Detect which cell encompasses the target text, then output its (x, y) center coordinate. 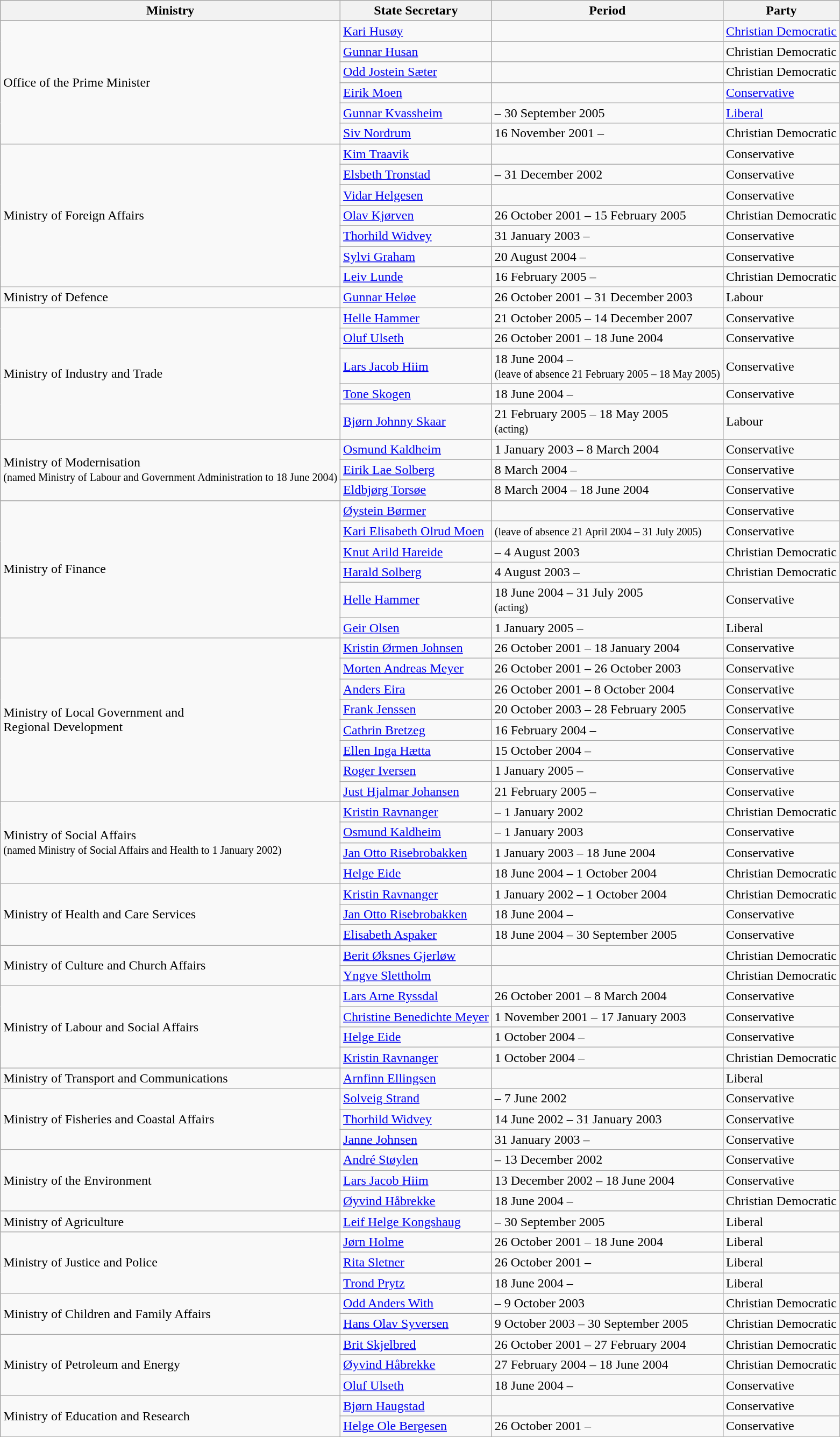
– 1 January 2002 (607, 812)
1 January 2003 – 18 June 2004 (607, 853)
Hans Olav Syversen (416, 1324)
Olav Kjørven (416, 215)
Siv Nordrum (416, 133)
9 October 2003 – 30 September 2005 (607, 1324)
1 January 2002 – 1 October 2004 (607, 894)
27 February 2004 – 18 June 2004 (607, 1365)
Odd Jostein Sæter (416, 72)
20 October 2003 – 28 February 2005 (607, 710)
Gunnar Kvassheim (416, 113)
Berit Øksnes Gjerløw (416, 955)
4 August 2003 – (607, 572)
Ministry of Agriculture (170, 1221)
26 October 2001 – 26 October 2003 (607, 669)
18 June 2004 – (leave of absence 21 February 2005 – 18 May 2005) (607, 366)
Sylvi Graham (416, 257)
21 February 2005 – 18 May 2005(acting) (607, 422)
Rita Sletner (416, 1262)
Odd Anders With (416, 1304)
Ministry of the Environment (170, 1180)
26 October 2001 – 8 March 2004 (607, 996)
Just Hjalmar Johansen (416, 791)
Arnfinn Ellingsen (416, 1078)
Yngve Slettholm (416, 976)
Ministry of Modernisation(named Ministry of Labour and Government Administration to 18 June 2004) (170, 470)
Harald Solberg (416, 572)
Ministry of Culture and Church Affairs (170, 965)
Kari Elisabeth Olrud Moen (416, 531)
Roger Iversen (416, 771)
18 June 2004 – 1 October 2004 (607, 873)
26 October 2001 – 15 February 2005 (607, 215)
Period (607, 11)
26 October 2001 – 18 January 2004 (607, 648)
Ministry of Social Affairs(named Ministry of Social Affairs and Health to 1 January 2002) (170, 843)
Ministry of Labour and Social Affairs (170, 1027)
Ministry of Petroleum and Energy (170, 1365)
Ministry of Local Government andRegional Development (170, 720)
16 February 2004 – (607, 730)
State Secretary (416, 11)
André Støylen (416, 1160)
Leiv Lunde (416, 277)
Ministry of Transport and Communications (170, 1078)
26 October 2001 – 31 December 2003 (607, 298)
Ministry of Industry and Trade (170, 373)
Leif Helge Kongshaug (416, 1221)
Christine Benedichte Meyer (416, 1017)
Ministry of Foreign Affairs (170, 215)
26 October 2001 – 27 February 2004 (607, 1344)
Party (781, 11)
16 February 2005 – (607, 277)
Tone Skogen (416, 394)
Helge Ole Bergesen (416, 1426)
Knut Arild Hareide (416, 551)
Øystein Børmer (416, 511)
Ministry of Health and Care Services (170, 914)
1 January 2003 – 8 March 2004 (607, 449)
– 4 August 2003 (607, 551)
– 13 December 2002 (607, 1160)
Cathrin Bretzeg (416, 730)
18 June 2004 – 30 September 2005 (607, 935)
Elisabeth Aspaker (416, 935)
Bjørn Johnny Skaar (416, 422)
14 June 2002 – 31 January 2003 (607, 1119)
Ellen Inga Hætta (416, 751)
Brit Skjelbred (416, 1344)
Vidar Helgesen (416, 195)
15 October 2004 – (607, 751)
Janne Johnsen (416, 1139)
Ministry of Justice and Police (170, 1262)
Lars Arne Ryssdal (416, 996)
8 March 2004 – (607, 470)
Trond Prytz (416, 1283)
Eirik Moen (416, 93)
Kristin Ørmen Johnsen (416, 648)
– 1 January 2003 (607, 832)
Ministry of Children and Family Affairs (170, 1314)
Morten Andreas Meyer (416, 669)
Elsbeth Tronstad (416, 174)
1 November 2001 – 17 January 2003 (607, 1017)
– 7 June 2002 (607, 1099)
Solveig Strand (416, 1099)
18 June 2004 – 31 July 2005(acting) (607, 599)
Geir Olsen (416, 628)
Office of the Prime Minister (170, 82)
Ministry of Defence (170, 298)
20 August 2004 – (607, 257)
Ministry of Finance (170, 569)
Eirik Lae Solberg (416, 470)
Ministry (170, 11)
Bjørn Haugstad (416, 1406)
16 November 2001 – (607, 133)
Ministry of Fisheries and Coastal Affairs (170, 1119)
Kari Husøy (416, 31)
Ministry of Education and Research (170, 1416)
21 February 2005 – (607, 791)
26 October 2001 – 8 October 2004 (607, 689)
13 December 2002 – 18 June 2004 (607, 1180)
8 March 2004 – 18 June 2004 (607, 490)
21 October 2005 – 14 December 2007 (607, 318)
– 31 December 2002 (607, 174)
Gunnar Husan (416, 52)
Anders Eira (416, 689)
Kim Traavik (416, 154)
Jørn Holme (416, 1242)
(leave of absence 21 April 2004 – 31 July 2005) (607, 531)
– 9 October 2003 (607, 1304)
Gunnar Heløe (416, 298)
Eldbjørg Torsøe (416, 490)
Frank Jenssen (416, 710)
